Identify which cell holds the provided text, then report its [x, y] central coordinate. 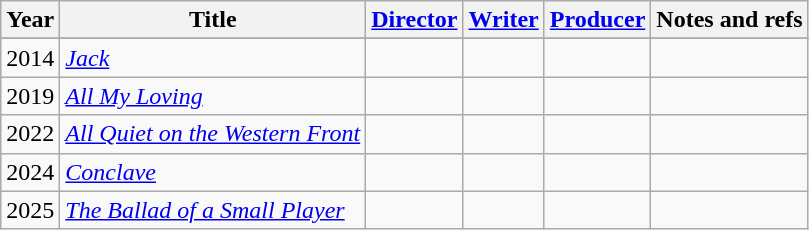
Year [30, 20]
2019 [30, 96]
2025 [30, 210]
Writer [504, 20]
Conclave [213, 172]
2024 [30, 172]
Director [414, 20]
2022 [30, 134]
Producer [598, 20]
The Ballad of a Small Player [213, 210]
Jack [213, 58]
Notes and refs [730, 20]
All Quiet on the Western Front [213, 134]
2014 [30, 58]
All My Loving [213, 96]
Title [213, 20]
